Detect which cell encompasses the target text, then output its [x, y] center coordinate. 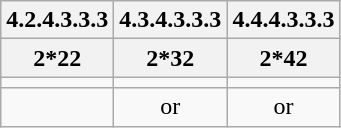
2*32 [170, 58]
4.3.4.3.3.3 [170, 20]
2*22 [58, 58]
2*42 [284, 58]
4.2.4.3.3.3 [58, 20]
4.4.4.3.3.3 [284, 20]
